For the text-containing cell, return its midpoint in (X, Y) coordinate format. 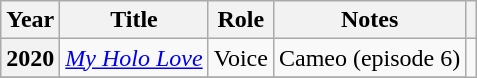
Year (30, 20)
Title (134, 20)
2020 (30, 58)
My Holo Love (134, 58)
Notes (369, 20)
Voice (240, 58)
Role (240, 20)
Cameo (episode 6) (369, 58)
